Scan for the cell matching the given text and deliver its (X, Y) coordinate at center. 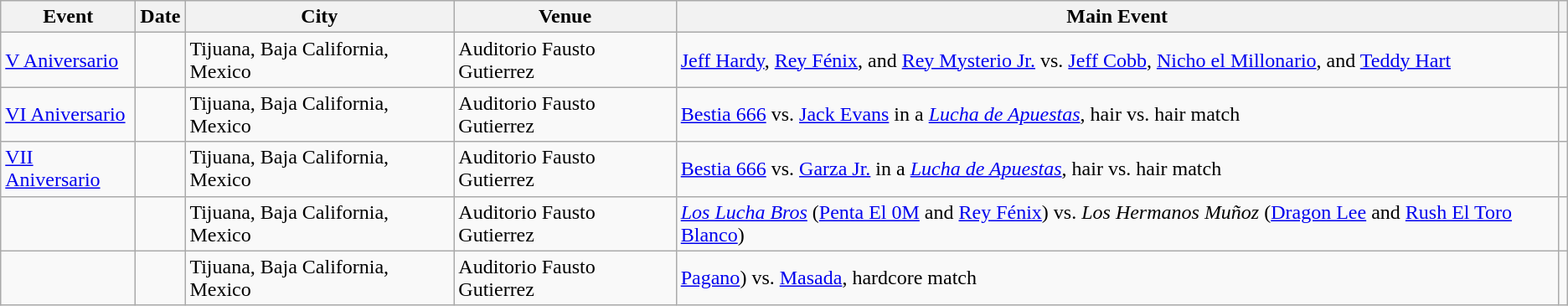
Jeff Hardy, Rey Fénix, and Rey Mysterio Jr. vs. Jeff Cobb, Nicho el Millonario, and Teddy Hart (1117, 60)
Pagano) vs. Masada, hardcore match (1117, 278)
Los Lucha Bros (Penta El 0M and Rey Fénix) vs. Los Hermanos Muñoz (Dragon Lee and Rush El Toro Blanco) (1117, 223)
VII Aniversario (69, 169)
Main Event (1117, 17)
Date (161, 17)
Bestia 666 vs. Garza Jr. in a Lucha de Apuestas, hair vs. hair match (1117, 169)
Venue (565, 17)
City (320, 17)
VI Aniversario (69, 114)
Event (69, 17)
Bestia 666 vs. Jack Evans in a Lucha de Apuestas, hair vs. hair match (1117, 114)
V Aniversario (69, 60)
